Return [X, Y] of the center of cell containing provided text 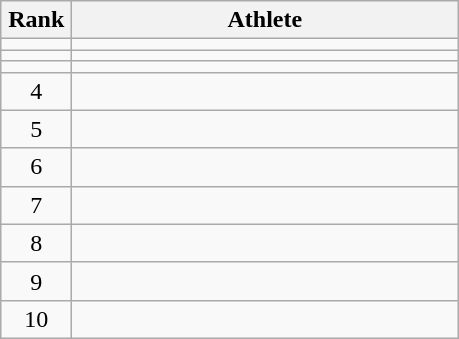
6 [36, 167]
Rank [36, 20]
5 [36, 129]
Athlete [265, 20]
4 [36, 91]
10 [36, 319]
9 [36, 281]
8 [36, 243]
7 [36, 205]
